Return [X, Y] of the center of cell containing provided text 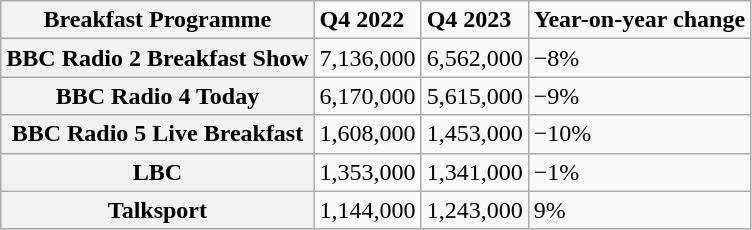
BBC Radio 5 Live Breakfast [158, 134]
5,615,000 [474, 96]
1,144,000 [368, 210]
1,243,000 [474, 210]
−1% [639, 172]
Year-on-year change [639, 20]
1,341,000 [474, 172]
6,170,000 [368, 96]
9% [639, 210]
−8% [639, 58]
BBC Radio 2 Breakfast Show [158, 58]
1,608,000 [368, 134]
Breakfast Programme [158, 20]
−9% [639, 96]
BBC Radio 4 Today [158, 96]
Talksport [158, 210]
Q4 2023 [474, 20]
1,353,000 [368, 172]
6,562,000 [474, 58]
LBC [158, 172]
7,136,000 [368, 58]
−10% [639, 134]
Q4 2022 [368, 20]
1,453,000 [474, 134]
